Output the [x, y] coordinate of the center of the cell containing the given text.  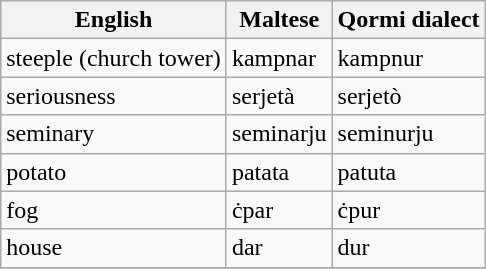
Qormi dialect [408, 20]
ċpur [408, 210]
potato [114, 172]
kampnar [279, 58]
dar [279, 248]
English [114, 20]
fog [114, 210]
serjetà [279, 96]
seminurju [408, 134]
patuta [408, 172]
kampnur [408, 58]
dur [408, 248]
seriousness [114, 96]
ċpar [279, 210]
seminarju [279, 134]
Maltese [279, 20]
patata [279, 172]
house [114, 248]
seminary [114, 134]
serjetò [408, 96]
steeple (church tower) [114, 58]
